Locate the cell with the specified text and output its (x, y) center coordinate. 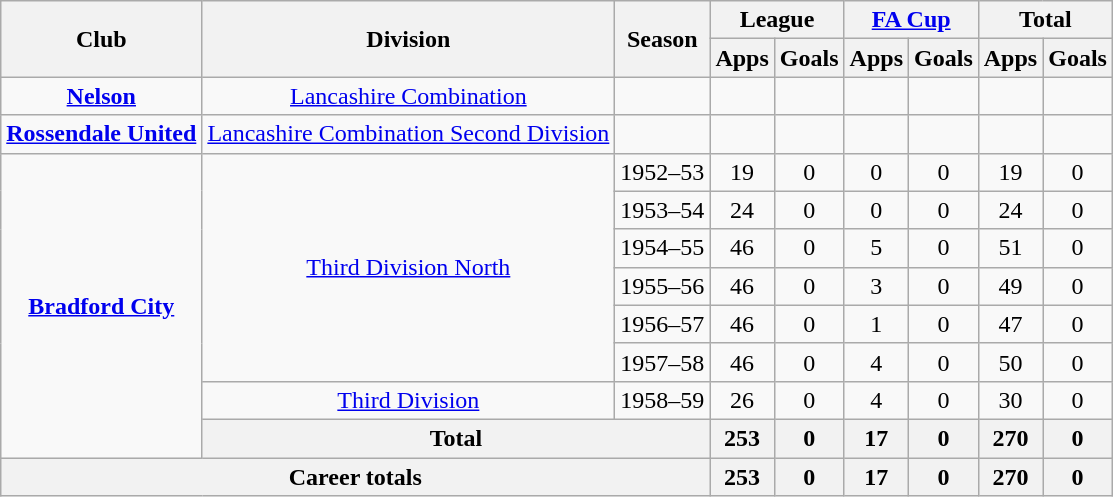
50 (1010, 362)
Lancashire Combination (408, 96)
Nelson (102, 96)
1955–56 (662, 286)
Third Division (408, 400)
Lancashire Combination Second Division (408, 134)
3 (876, 286)
League (777, 20)
Club (102, 39)
51 (1010, 248)
FA Cup (911, 20)
1956–57 (662, 324)
47 (1010, 324)
1 (876, 324)
Career totals (356, 477)
Rossendale United (102, 134)
Bradford City (102, 305)
30 (1010, 400)
1954–55 (662, 248)
1957–58 (662, 362)
Division (408, 39)
49 (1010, 286)
5 (876, 248)
1958–59 (662, 400)
26 (742, 400)
Third Division North (408, 267)
Season (662, 39)
1952–53 (662, 172)
1953–54 (662, 210)
